For the text-containing cell, return its midpoint in [x, y] coordinate format. 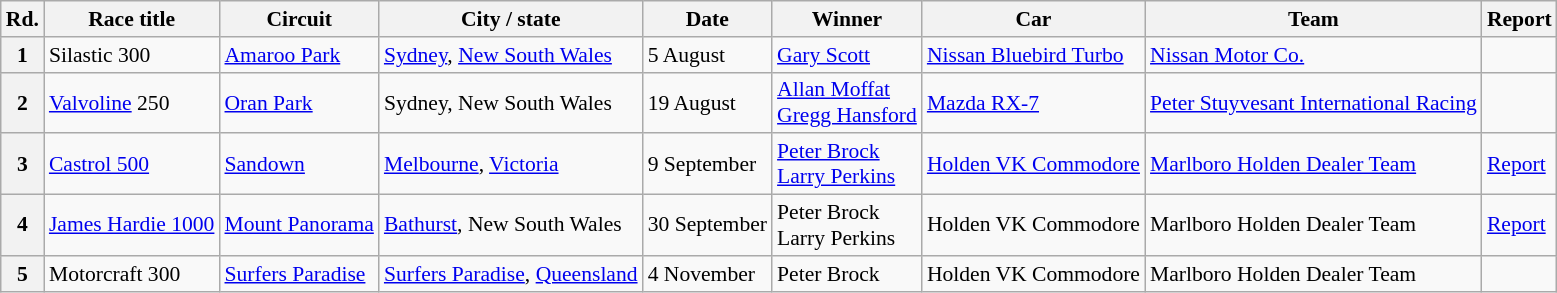
4 November [708, 274]
Silastic 300 [132, 55]
Valvoline 250 [132, 102]
Melbourne, Victoria [511, 164]
Peter Brock [847, 274]
5 August [708, 55]
City / state [511, 19]
Car [1034, 19]
Mazda RX-7 [1034, 102]
1 [22, 55]
Rd. [22, 19]
Peter Stuyvesant International Racing [1314, 102]
Bathurst, New South Wales [511, 226]
James Hardie 1000 [132, 226]
Nissan Bluebird Turbo [1034, 55]
Nissan Motor Co. [1314, 55]
Winner [847, 19]
19 August [708, 102]
3 [22, 164]
Circuit [298, 19]
Team [1314, 19]
Allan Moffat Gregg Hansford [847, 102]
Castrol 500 [132, 164]
2 [22, 102]
Mount Panorama [298, 226]
30 September [708, 226]
Oran Park [298, 102]
Gary Scott [847, 55]
Race title [132, 19]
Motorcraft 300 [132, 274]
Date [708, 19]
Surfers Paradise [298, 274]
Surfers Paradise, Queensland [511, 274]
9 September [708, 164]
5 [22, 274]
4 [22, 226]
Sandown [298, 164]
Amaroo Park [298, 55]
